Find where the given text appears and provide that cell's center as [X, Y] coordinate. 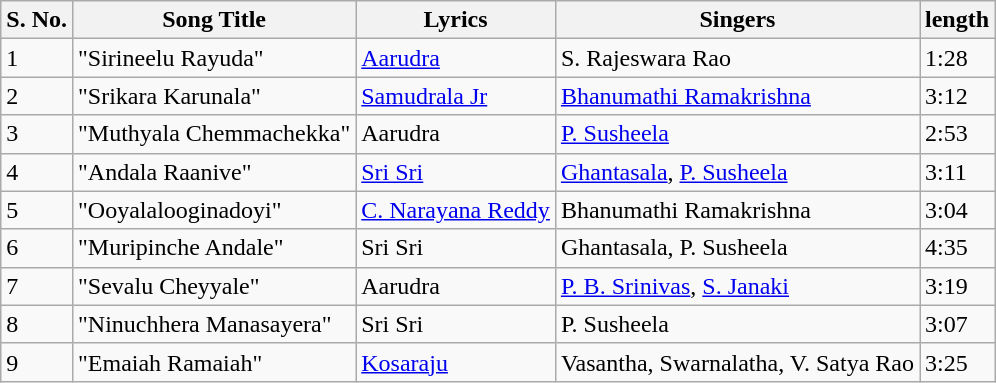
5 [37, 210]
"Sevalu Cheyyale" [214, 286]
Singers [737, 20]
3:04 [958, 210]
"Andala Raanive" [214, 172]
"Sirineelu Rayuda" [214, 58]
"Ninuchhera Manasayera" [214, 324]
"Muripinche Andale" [214, 248]
2:53 [958, 134]
Lyrics [456, 20]
P. B. Srinivas, S. Janaki [737, 286]
2 [37, 96]
4:35 [958, 248]
"Muthyala Chemmachekka" [214, 134]
3:12 [958, 96]
3:19 [958, 286]
Kosaraju [456, 362]
S. No. [37, 20]
9 [37, 362]
6 [37, 248]
3:07 [958, 324]
Samudrala Jr [456, 96]
3 [37, 134]
4 [37, 172]
"Emaiah Ramaiah" [214, 362]
1 [37, 58]
"Ooyalalooginadoyi" [214, 210]
length [958, 20]
S. Rajeswara Rao [737, 58]
1:28 [958, 58]
8 [37, 324]
C. Narayana Reddy [456, 210]
3:25 [958, 362]
3:11 [958, 172]
Song Title [214, 20]
Vasantha, Swarnalatha, V. Satya Rao [737, 362]
7 [37, 286]
"Srikara Karunala" [214, 96]
